Locate the cell with the specified text and output its (X, Y) center coordinate. 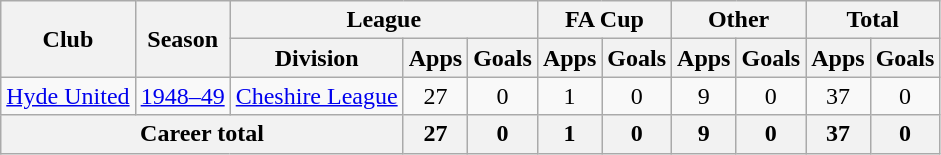
Total (873, 20)
Other (739, 20)
Club (68, 39)
Hyde United (68, 96)
FA Cup (604, 20)
1948–49 (182, 96)
League (384, 20)
Career total (202, 134)
Season (182, 39)
Division (316, 58)
Cheshire League (316, 96)
